For the text-containing cell, return its midpoint in (x, y) coordinate format. 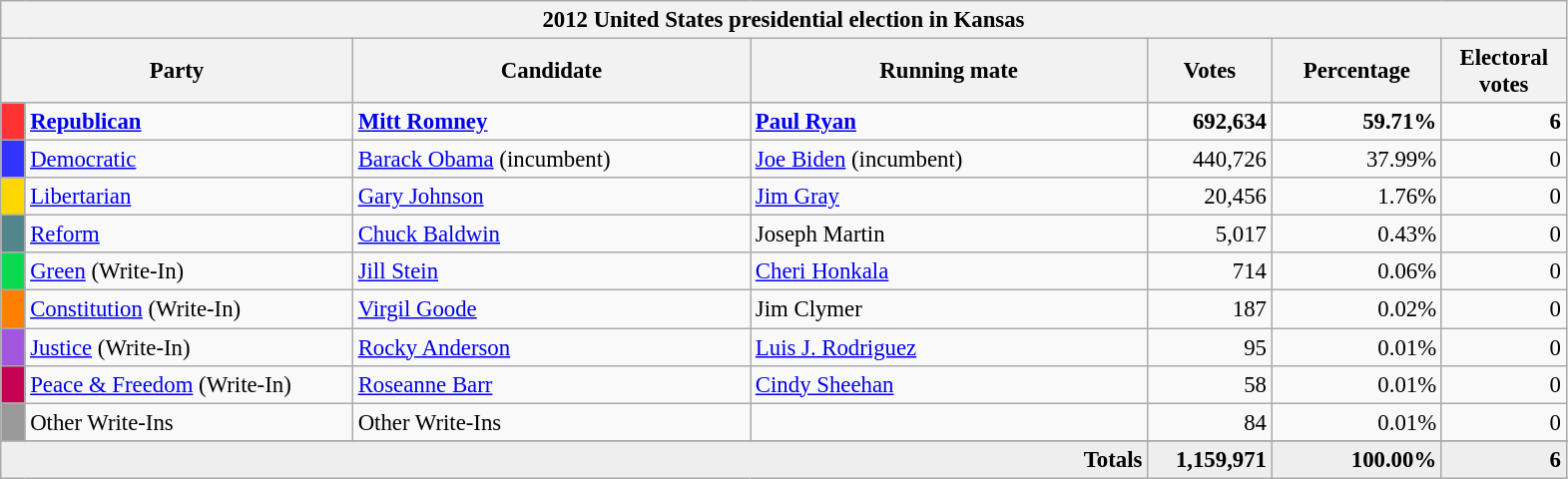
0.43% (1356, 235)
Peace & Freedom (Write-In) (189, 384)
Cheri Honkala (949, 272)
Reform (189, 235)
5,017 (1210, 235)
Luis J. Rodriguez (949, 347)
Virgil Goode (551, 309)
Chuck Baldwin (551, 235)
0.06% (1356, 272)
1,159,971 (1210, 459)
Totals (575, 459)
1.76% (1356, 197)
100.00% (1356, 459)
692,634 (1210, 122)
Joseph Martin (949, 235)
Cindy Sheehan (949, 384)
37.99% (1356, 160)
Electoral votes (1503, 72)
Gary Johnson (551, 197)
Justice (Write-In) (189, 347)
Joe Biden (incumbent) (949, 160)
Barack Obama (incumbent) (551, 160)
Party (178, 72)
Percentage (1356, 72)
Jim Clymer (949, 309)
59.71% (1356, 122)
58 (1210, 384)
2012 United States presidential election in Kansas (784, 20)
Constitution (Write-In) (189, 309)
Democratic (189, 160)
714 (1210, 272)
Votes (1210, 72)
440,726 (1210, 160)
Paul Ryan (949, 122)
Republican (189, 122)
Jill Stein (551, 272)
Running mate (949, 72)
Mitt Romney (551, 122)
187 (1210, 309)
Roseanne Barr (551, 384)
Rocky Anderson (551, 347)
Libertarian (189, 197)
Green (Write-In) (189, 272)
Jim Gray (949, 197)
84 (1210, 422)
0.02% (1356, 309)
Candidate (551, 72)
20,456 (1210, 197)
95 (1210, 347)
